Capture the cell that displays the provided text and extract its [x, y] central coordinate. 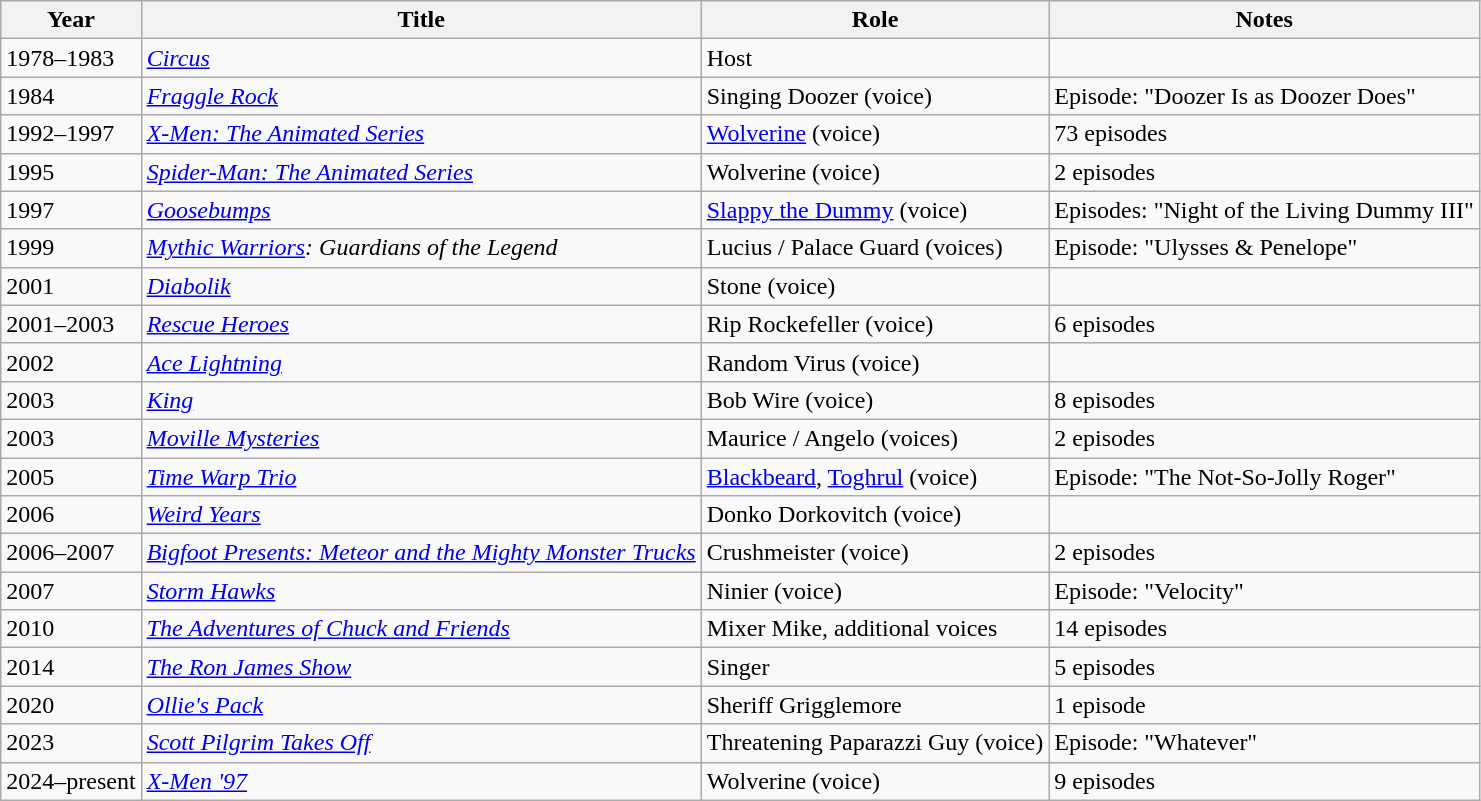
1999 [71, 248]
X-Men: The Animated Series [421, 134]
Maurice / Angelo (voices) [875, 438]
Episode: "Doozer Is as Doozer Does" [1264, 96]
Ollie's Pack [421, 705]
Slappy the Dummy (voice) [875, 210]
9 episodes [1264, 781]
Goosebumps [421, 210]
2006 [71, 515]
Episode: "The Not-So-Jolly Roger" [1264, 477]
The Adventures of Chuck and Friends [421, 629]
Ace Lightning [421, 362]
Weird Years [421, 515]
Sheriff Grigglemore [875, 705]
1995 [71, 172]
Singing Doozer (voice) [875, 96]
2023 [71, 743]
2006–2007 [71, 553]
Stone (voice) [875, 286]
Diabolik [421, 286]
2005 [71, 477]
Circus [421, 58]
2010 [71, 629]
The Ron James Show [421, 667]
5 episodes [1264, 667]
2002 [71, 362]
X-Men '97 [421, 781]
Episode: "Whatever" [1264, 743]
2014 [71, 667]
Year [71, 20]
14 episodes [1264, 629]
Singer [875, 667]
King [421, 400]
Lucius / Palace Guard (voices) [875, 248]
Ninier (voice) [875, 591]
Scott Pilgrim Takes Off [421, 743]
Mythic Warriors: Guardians of the Legend [421, 248]
Moville Mysteries [421, 438]
Title [421, 20]
Time Warp Trio [421, 477]
Role [875, 20]
Crushmeister (voice) [875, 553]
1992–1997 [71, 134]
Mixer Mike, additional voices [875, 629]
Rip Rockefeller (voice) [875, 324]
Rescue Heroes [421, 324]
Notes [1264, 20]
Host [875, 58]
6 episodes [1264, 324]
2001 [71, 286]
2020 [71, 705]
Episode: "Velocity" [1264, 591]
73 episodes [1264, 134]
Episodes: "Night of the Living Dummy III" [1264, 210]
2024–present [71, 781]
8 episodes [1264, 400]
2007 [71, 591]
Spider-Man: The Animated Series [421, 172]
Bob Wire (voice) [875, 400]
Episode: "Ulysses & Penelope" [1264, 248]
1984 [71, 96]
2001–2003 [71, 324]
Fraggle Rock [421, 96]
Storm Hawks [421, 591]
1 episode [1264, 705]
Threatening Paparazzi Guy (voice) [875, 743]
1997 [71, 210]
Blackbeard, Toghrul (voice) [875, 477]
Donko Dorkovitch (voice) [875, 515]
Random Virus (voice) [875, 362]
Bigfoot Presents: Meteor and the Mighty Monster Trucks [421, 553]
1978–1983 [71, 58]
